Scan for the cell matching the given text and deliver its (x, y) coordinate at center. 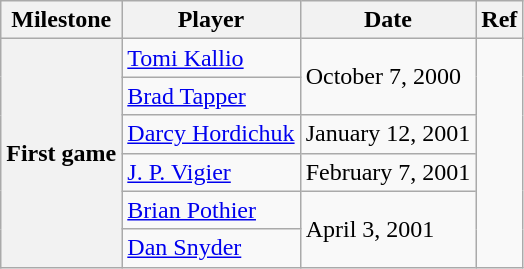
Milestone (62, 20)
April 3, 2001 (388, 229)
Brian Pothier (211, 210)
Date (388, 20)
February 7, 2001 (388, 172)
First game (62, 153)
Darcy Hordichuk (211, 134)
Dan Snyder (211, 248)
Ref (500, 20)
Tomi Kallio (211, 58)
J. P. Vigier (211, 172)
Player (211, 20)
Brad Tapper (211, 96)
October 7, 2000 (388, 77)
January 12, 2001 (388, 134)
